Return [x, y] of the center of cell containing provided text 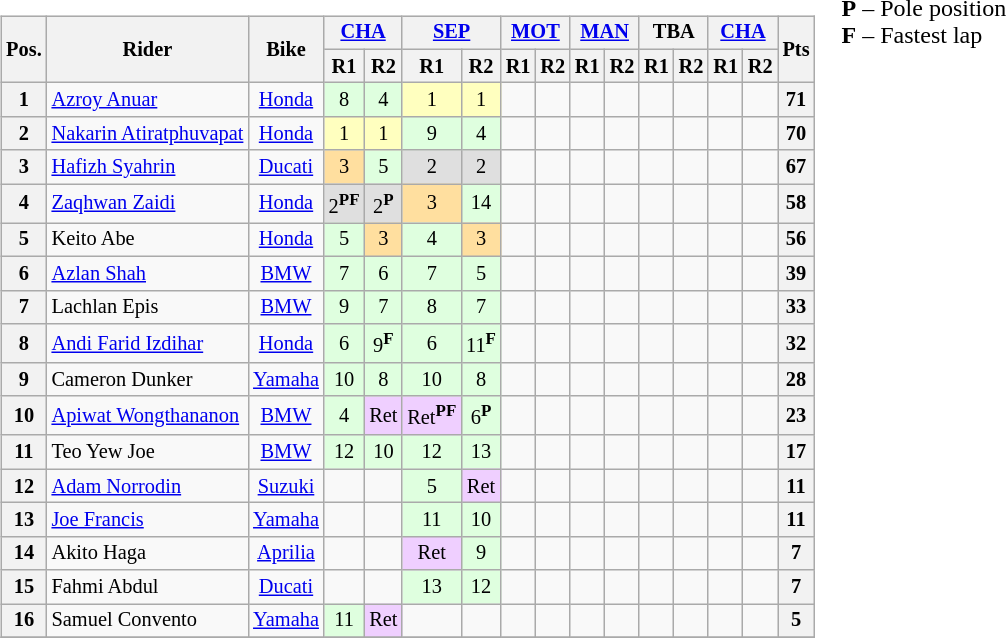
6P [481, 416]
Fahmi Abdul [148, 587]
23 [796, 416]
17 [796, 452]
Adam Norrodin [148, 486]
Suzuki [286, 486]
SEP [451, 33]
70 [796, 134]
Akito Haga [148, 553]
Hafizh Syahrin [148, 167]
Cameron Dunker [148, 380]
RetPF [432, 416]
MAN [604, 33]
16 [24, 621]
71 [796, 100]
Zaqhwan Zaidi [148, 204]
Azlan Shah [148, 274]
Teo Yew Joe [148, 452]
67 [796, 167]
32 [796, 344]
Keito Abe [148, 240]
Pos. [24, 50]
2P [383, 204]
Rider [148, 50]
58 [796, 204]
9F [383, 344]
Joe Francis [148, 520]
Samuel Convento [148, 621]
Aprilia [286, 553]
Bike [286, 50]
33 [796, 307]
28 [796, 380]
TBA [674, 33]
39 [796, 274]
Nakarin Atiratphuvapat [148, 134]
11F [481, 344]
Andi Farid Izdihar [148, 344]
56 [796, 240]
15 [24, 587]
Lachlan Epis [148, 307]
Pts [796, 50]
MOT [536, 33]
2PF [344, 204]
Azroy Anuar [148, 100]
Apiwat Wongthananon [148, 416]
